Capture the cell that displays the provided text and extract its [X, Y] central coordinate. 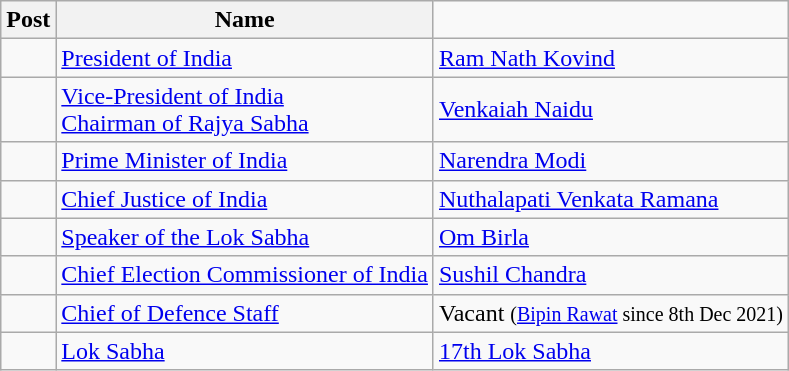
Chief of Defence Staff [245, 313]
Narendra Modi [610, 161]
Lok Sabha [245, 351]
Om Birla [610, 237]
President of India [245, 58]
Chief Justice of India [245, 199]
Vacant (Bipin Rawat since 8th Dec 2021) [610, 313]
Sushil Chandra [610, 275]
Speaker of the Lok Sabha [245, 237]
17th Lok Sabha [610, 351]
Name [245, 20]
Venkaiah Naidu [610, 110]
Chief Election Commissioner of India [245, 275]
Post [28, 20]
Prime Minister of India [245, 161]
Vice-President of IndiaChairman of Rajya Sabha [245, 110]
Ram Nath Kovind [610, 58]
Nuthalapati Venkata Ramana [610, 199]
